From the cell containing the given text, extract its center point as [X, Y] coordinate. 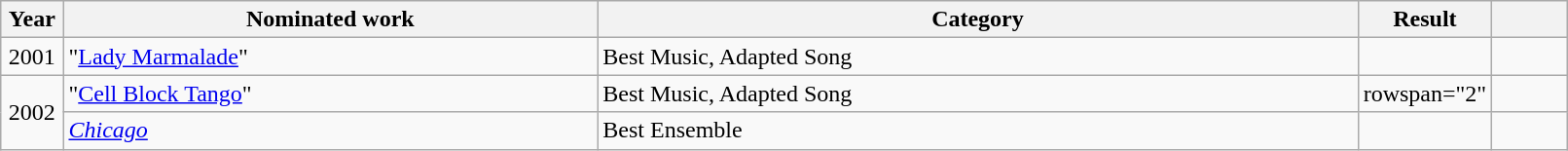
Nominated work [331, 19]
Category [977, 19]
2001 [32, 57]
"Cell Block Tango" [331, 94]
2002 [32, 112]
Chicago [331, 131]
rowspan="2" [1425, 94]
Year [32, 19]
Result [1425, 19]
"Lady Marmalade" [331, 57]
Best Ensemble [977, 131]
